Search for the cell housing the specified text and yield its [x, y] center coordinate. 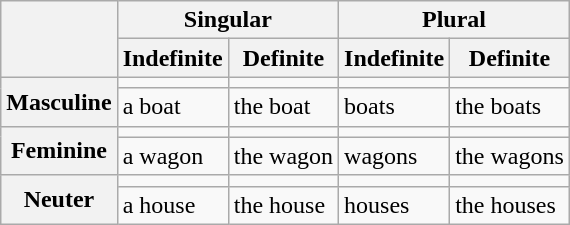
a house [172, 205]
the houses [510, 205]
houses [394, 205]
Neuter [59, 200]
boats [394, 107]
the wagon [283, 156]
the wagons [510, 156]
a wagon [172, 156]
Masculine [59, 102]
wagons [394, 156]
Singular [228, 20]
Feminine [59, 150]
the boat [283, 107]
Plural [454, 20]
a boat [172, 107]
the boats [510, 107]
the house [283, 205]
